Return the (x, y) coordinate for the center point of the cell that contains the specified text.  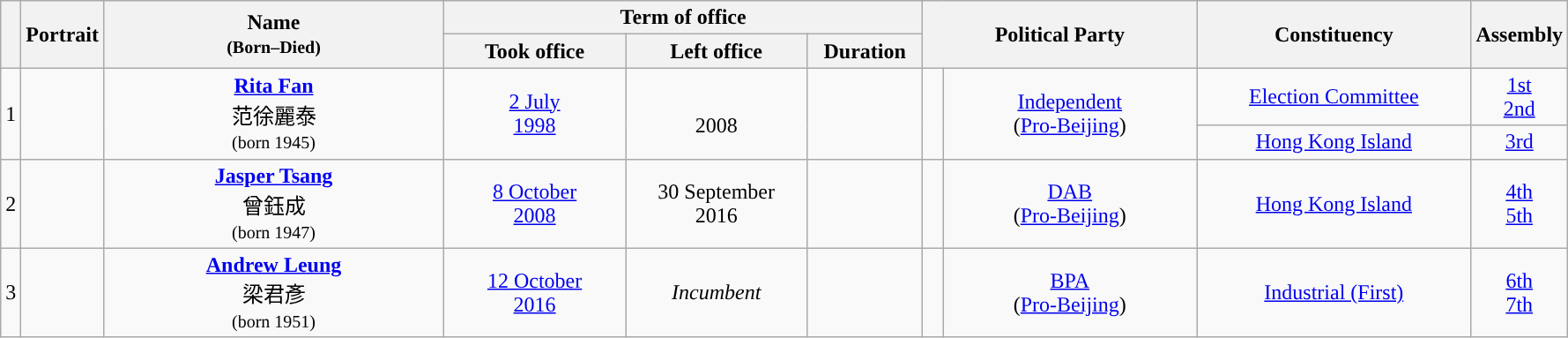
DAB(Pro-Beijing) (1070, 203)
Duration (866, 51)
Took office (535, 51)
Industrial (First) (1334, 293)
Independent(Pro-Beijing) (1070, 113)
Constituency (1334, 34)
Name(Born–Died) (273, 34)
Incumbent (717, 293)
Left office (717, 51)
3 (11, 293)
Portrait (63, 34)
BPA(Pro-Beijing) (1070, 293)
Jasper Tsang曾鈺成(born 1947) (273, 203)
Andrew Leung梁君彥(born 1951) (273, 293)
2 (11, 203)
8 October2008 (535, 203)
30 September2016 (717, 203)
2008 (717, 113)
3rd (1520, 142)
1 (11, 113)
1st2nd (1520, 97)
Election Committee (1334, 97)
4th5th (1520, 203)
Term of office (684, 18)
6th7th (1520, 293)
Rita Fan范徐麗泰(born 1945) (273, 113)
2 July1998 (535, 113)
12 October2016 (535, 293)
Political Party (1059, 34)
Assembly (1520, 34)
